Capture the cell that displays the provided text and extract its (x, y) central coordinate. 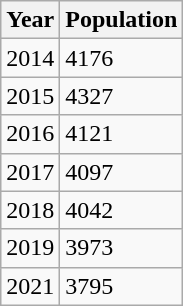
4327 (122, 96)
2017 (30, 172)
4042 (122, 210)
Population (122, 20)
2015 (30, 96)
2021 (30, 286)
2018 (30, 210)
2014 (30, 58)
4121 (122, 134)
4176 (122, 58)
3973 (122, 248)
Year (30, 20)
4097 (122, 172)
3795 (122, 286)
2019 (30, 248)
2016 (30, 134)
